Determine the (X, Y) coordinate at the center of the cell enclosing the given text.  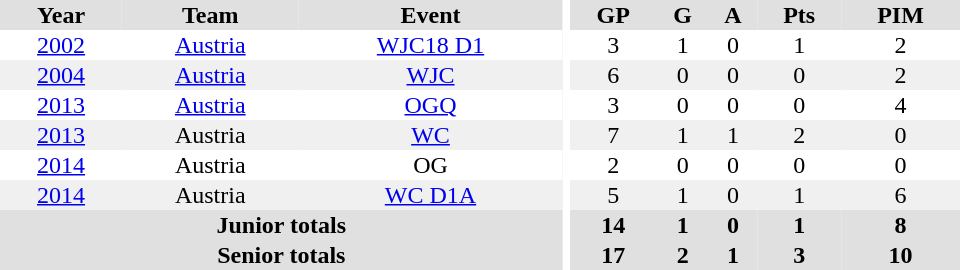
17 (614, 255)
8 (900, 225)
10 (900, 255)
WC D1A (430, 195)
Junior totals (282, 225)
Senior totals (282, 255)
Pts (799, 15)
2004 (61, 75)
WJC (430, 75)
OGQ (430, 105)
WC (430, 135)
14 (614, 225)
2002 (61, 45)
5 (614, 195)
4 (900, 105)
A (734, 15)
Team (210, 15)
Year (61, 15)
PIM (900, 15)
GP (614, 15)
Event (430, 15)
OG (430, 165)
7 (614, 135)
WJC18 D1 (430, 45)
G (683, 15)
